Determine the [X, Y] coordinate at the center of the cell enclosing the given text.  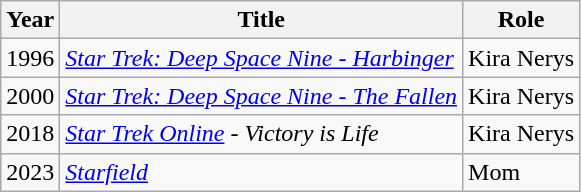
Mom [522, 172]
1996 [30, 58]
Star Trek Online - Victory is Life [262, 134]
Year [30, 20]
Role [522, 20]
Star Trek: Deep Space Nine - The Fallen [262, 96]
2018 [30, 134]
Starfield [262, 172]
2023 [30, 172]
Title [262, 20]
2000 [30, 96]
Star Trek: Deep Space Nine - Harbinger [262, 58]
